Detect which cell encompasses the target text, then output its (x, y) center coordinate. 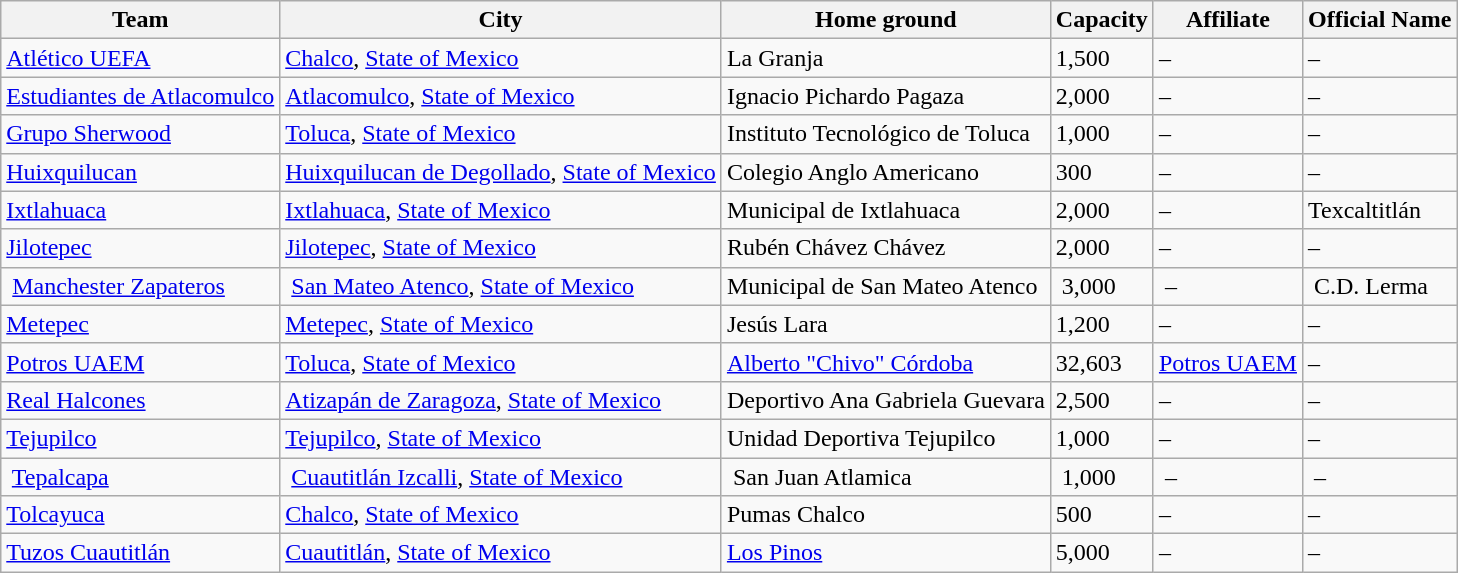
Atlacomulco, State of Mexico (501, 96)
Estudiantes de Atlacomulco (140, 96)
Home ground (886, 20)
Metepec (140, 324)
Jilotepec (140, 248)
Colegio Anglo Americano (886, 172)
Manchester Zapateros (140, 286)
Unidad Deportiva Tejupilco (886, 438)
Ignacio Pichardo Pagaza (886, 96)
Tepalcapa (140, 477)
Los Pinos (886, 553)
C.D. Lerma (1379, 286)
Jesús Lara (886, 324)
Real Halcones (140, 400)
Capacity (1102, 20)
Jilotepec, State of Mexico (501, 248)
Ixtlahuaca, State of Mexico (501, 210)
1,500 (1102, 58)
300 (1102, 172)
Tejupilco, State of Mexico (501, 438)
San Juan Atlamica (886, 477)
5,000 (1102, 553)
3,000 (1102, 286)
La Granja (886, 58)
Tolcayuca (140, 515)
Ixtlahuaca (140, 210)
Metepec, State of Mexico (501, 324)
1,200 (1102, 324)
San Mateo Atenco, State of Mexico (501, 286)
Official Name (1379, 20)
Municipal de Ixtlahuaca (886, 210)
Deportivo Ana Gabriela Guevara (886, 400)
500 (1102, 515)
Municipal de San Mateo Atenco (886, 286)
32,603 (1102, 362)
Pumas Chalco (886, 515)
Atlético UEFA (140, 58)
Texcaltitlán (1379, 210)
Tejupilco (140, 438)
Huixquilucan (140, 172)
Cuautitlán, State of Mexico (501, 553)
Rubén Chávez Chávez (886, 248)
Huixquilucan de Degollado, State of Mexico (501, 172)
2,500 (1102, 400)
Tuzos Cuautitlán (140, 553)
Team (140, 20)
Alberto "Chivo" Córdoba (886, 362)
City (501, 20)
Atizapán de Zaragoza, State of Mexico (501, 400)
Cuautitlán Izcalli, State of Mexico (501, 477)
Instituto Tecnológico de Toluca (886, 134)
Affiliate (1228, 20)
Grupo Sherwood (140, 134)
